Capture the cell that displays the provided text and extract its (x, y) central coordinate. 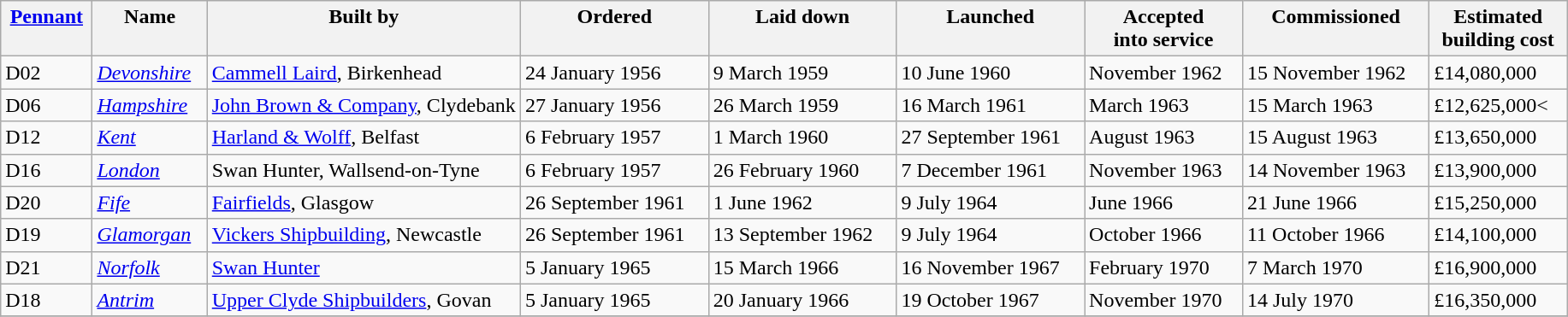
15 March 1966 (802, 267)
Harland & Wolff, Belfast (364, 138)
Cammell Laird, Birkenhead (364, 73)
£14,100,000 (1499, 235)
26 March 1959 (802, 105)
D16 (46, 170)
Vickers Shipbuilding, Newcastle (364, 235)
20 January 1966 (802, 300)
June 1966 (1163, 203)
£14,080,000 (1499, 73)
Ordered (614, 29)
D06 (46, 105)
Antrim (150, 300)
November 1970 (1163, 300)
Swan Hunter (364, 267)
February 1970 (1163, 267)
Commissioned (1335, 29)
1 March 1960 (802, 138)
£13,650,000 (1499, 138)
16 March 1961 (991, 105)
15 November 1962 (1335, 73)
D18 (46, 300)
13 September 1962 (802, 235)
Laid down (802, 29)
Launched (991, 29)
15 August 1963 (1335, 138)
14 November 1963 (1335, 170)
21 June 1966 (1335, 203)
Glamorgan (150, 235)
Acceptedinto service (1163, 29)
D19 (46, 235)
14 July 1970 (1335, 300)
1 June 1962 (802, 203)
7 December 1961 (991, 170)
11 October 1966 (1335, 235)
Hampshire (150, 105)
D21 (46, 267)
Upper Clyde Shipbuilders, Govan (364, 300)
March 1963 (1163, 105)
£12,625,000< (1499, 105)
£16,900,000 (1499, 267)
Name (150, 29)
Norfolk (150, 267)
27 January 1956 (614, 105)
John Brown & Company, Clydebank (364, 105)
£15,250,000 (1499, 203)
Pennant (46, 29)
November 1963 (1163, 170)
10 June 1960 (991, 73)
Devonshire (150, 73)
D20 (46, 203)
Fife (150, 203)
November 1962 (1163, 73)
16 November 1967 (991, 267)
D02 (46, 73)
Built by (364, 29)
27 September 1961 (991, 138)
Kent (150, 138)
Fairfields, Glasgow (364, 203)
7 March 1970 (1335, 267)
Swan Hunter, Wallsend-on-Tyne (364, 170)
London (150, 170)
£13,900,000 (1499, 170)
£16,350,000 (1499, 300)
D12 (46, 138)
August 1963 (1163, 138)
26 February 1960 (802, 170)
9 March 1959 (802, 73)
Estimatedbuilding cost (1499, 29)
October 1966 (1163, 235)
19 October 1967 (991, 300)
24 January 1956 (614, 73)
15 March 1963 (1335, 105)
